Scan for the cell matching the given text and deliver its (x, y) coordinate at center. 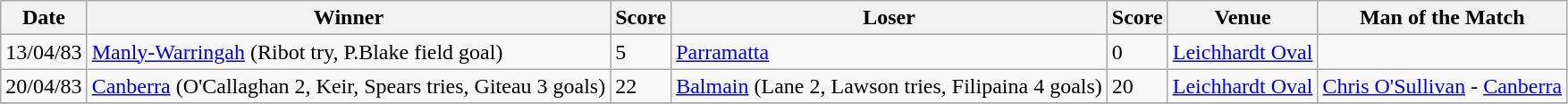
Manly-Warringah (Ribot try, P.Blake field goal) (349, 52)
Canberra (O'Callaghan 2, Keir, Spears tries, Giteau 3 goals) (349, 86)
22 (641, 86)
20 (1137, 86)
0 (1137, 52)
Chris O'Sullivan - Canberra (1443, 86)
Parramatta (889, 52)
Venue (1243, 18)
Loser (889, 18)
13/04/83 (44, 52)
Balmain (Lane 2, Lawson tries, Filipaina 4 goals) (889, 86)
Winner (349, 18)
Man of the Match (1443, 18)
20/04/83 (44, 86)
5 (641, 52)
Date (44, 18)
